Determine the (x, y) coordinate at the center of the cell enclosing the given text.  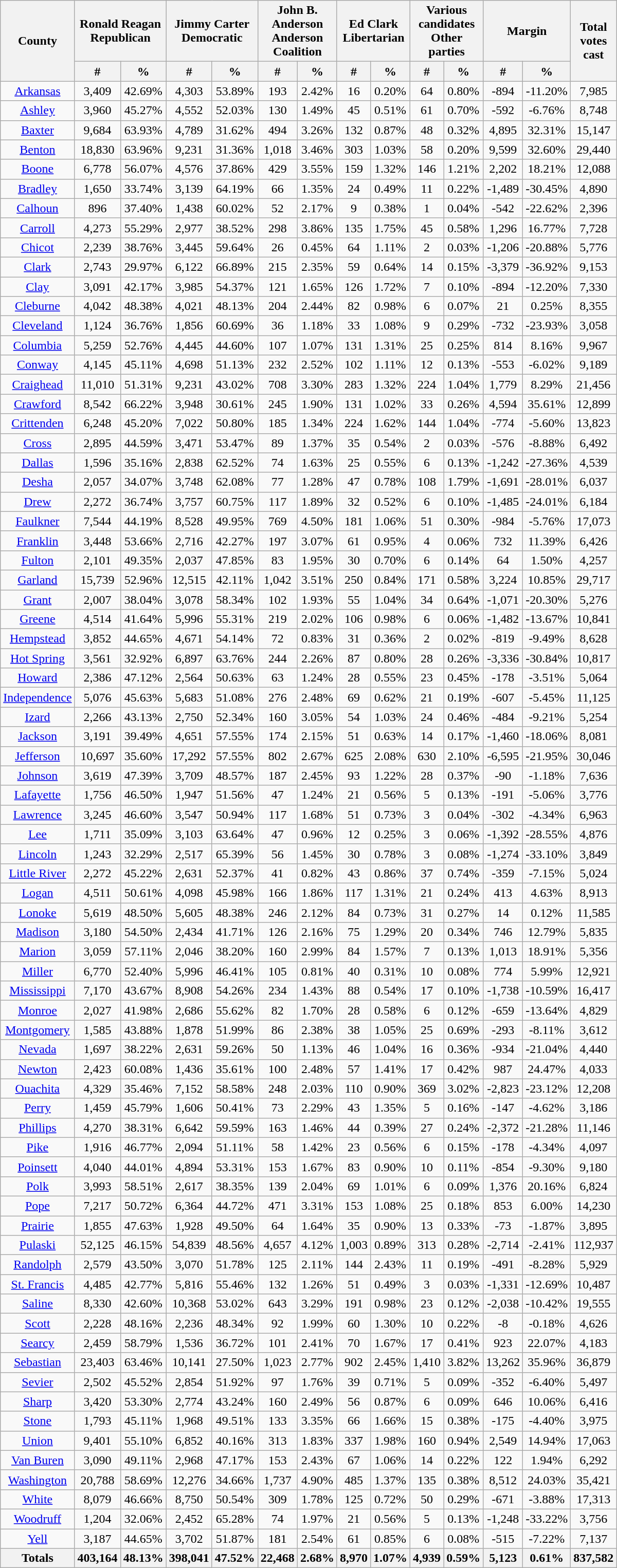
5,276 (593, 600)
-33.22% (547, 1519)
-73 (503, 1226)
Van Buren (38, 1460)
197 (278, 541)
6,824 (593, 1186)
88 (354, 991)
5,605 (189, 912)
-491 (503, 1265)
50.61% (143, 893)
63.76% (234, 658)
1,376 (503, 1186)
Union (38, 1441)
8,512 (503, 1480)
42.17% (143, 286)
5,123 (503, 1558)
10,487 (593, 1284)
-0.18% (547, 1323)
Randolph (38, 1265)
8,748 (593, 110)
9,967 (593, 345)
31.36% (234, 150)
60.02% (234, 208)
1.63% (317, 463)
4,445 (189, 345)
1.94% (547, 1460)
4,021 (189, 306)
Izard (38, 717)
5,064 (593, 678)
3,619 (98, 776)
48.56% (234, 1245)
1.65% (317, 286)
4,698 (189, 365)
3,948 (189, 404)
1,536 (189, 1343)
33.74% (143, 189)
2,517 (189, 854)
3,186 (593, 1108)
36.74% (143, 502)
35.16% (143, 463)
Pope (38, 1206)
-352 (503, 1382)
23,403 (98, 1362)
6,492 (593, 443)
1,793 (98, 1421)
1.05% (391, 1030)
Crittenden (38, 423)
1.79% (464, 482)
32.06% (143, 1519)
12,276 (189, 1480)
171 (427, 580)
1,855 (98, 1226)
44.01% (143, 1167)
3.26% (317, 130)
58.58% (234, 1089)
4,183 (593, 1343)
70 (354, 1343)
46.15% (143, 1245)
51.99% (234, 1030)
-1,248 (503, 1519)
3,180 (98, 932)
36,879 (593, 1362)
-2,823 (503, 1089)
403,164 (98, 1558)
1,023 (278, 1362)
2,452 (189, 1519)
283 (354, 384)
3,448 (98, 541)
Carroll (38, 228)
35.96% (547, 1362)
429 (278, 169)
7,544 (98, 521)
0.42% (464, 1069)
60 (354, 1323)
54,839 (189, 1245)
-8.88% (547, 443)
4,939 (427, 1558)
159 (354, 169)
-1,242 (503, 463)
-21.95% (547, 756)
48 (427, 130)
1.26% (317, 1284)
3,409 (98, 91)
45.98% (234, 893)
-191 (503, 795)
5,254 (593, 717)
35.60% (143, 756)
Faulkner (38, 521)
60.08% (143, 1069)
3.55% (317, 169)
2.41% (317, 1343)
5,619 (98, 912)
2.54% (317, 1538)
-23.93% (547, 326)
6,770 (98, 971)
Hempstead (38, 639)
-4.62% (547, 1108)
47.52% (234, 1558)
36.72% (234, 1343)
4,270 (98, 1128)
-11.20% (547, 91)
-3,379 (503, 267)
37 (427, 873)
57.11% (143, 952)
45.63% (143, 697)
4,651 (189, 736)
50.72% (143, 1206)
837,582 (593, 1558)
-8.28% (547, 1265)
0.96% (317, 834)
902 (354, 1362)
38.52% (234, 228)
4,876 (593, 834)
44 (354, 1128)
10,368 (189, 1304)
4,303 (189, 91)
-854 (503, 1167)
-607 (503, 697)
Prairie (38, 1226)
-6.76% (547, 110)
58.69% (143, 1480)
853 (503, 1206)
4,042 (98, 306)
-576 (503, 443)
40.16% (234, 1441)
Various candidatesOther parties (447, 31)
-592 (503, 110)
174 (278, 736)
67 (354, 1460)
49.50% (234, 1226)
3.46% (317, 150)
34.66% (234, 1480)
3,776 (593, 795)
0.46% (464, 717)
72 (278, 639)
46.66% (143, 1499)
-1,071 (503, 600)
48.34% (234, 1323)
32 (354, 502)
8,355 (593, 306)
12,899 (593, 404)
-819 (503, 639)
2.42% (317, 91)
-90 (503, 776)
3.05% (317, 717)
337 (354, 1441)
Boone (38, 169)
398,041 (189, 1558)
1.01% (391, 1186)
52.03% (234, 110)
Pike (38, 1147)
51.92% (234, 1382)
29,440 (593, 150)
46.41% (234, 971)
4,671 (189, 639)
4,594 (503, 404)
46.60% (143, 815)
51.78% (234, 1265)
0.28% (464, 1245)
5,259 (98, 345)
-5.76% (547, 521)
3.51% (317, 580)
58.34% (234, 600)
Total votes cast (593, 41)
Lawrence (38, 815)
3,420 (98, 1401)
1,606 (189, 1108)
-27.36% (547, 463)
245 (278, 404)
47.39% (143, 776)
3,975 (593, 1421)
Lafayette (38, 795)
2.03% (317, 1089)
40 (354, 971)
1.86% (317, 893)
Desha (38, 482)
45.79% (143, 1108)
42.27% (234, 541)
59.59% (234, 1128)
Conway (38, 365)
48.50% (143, 912)
0.74% (464, 873)
41.71% (234, 932)
32.31% (547, 130)
Woodruff (38, 1519)
3,078 (189, 600)
White (38, 1499)
9,153 (593, 267)
2,617 (189, 1186)
65.28% (234, 1519)
10,697 (98, 756)
Polk (38, 1186)
49.51% (234, 1421)
20.16% (547, 1186)
51.56% (234, 795)
3.86% (317, 228)
8,908 (189, 991)
0.02% (464, 639)
166 (278, 893)
49.95% (234, 521)
625 (354, 756)
1,585 (98, 1030)
3,993 (98, 1186)
-1,482 (503, 619)
-175 (503, 1421)
41.98% (143, 1010)
746 (503, 932)
-6,595 (503, 756)
32.92% (143, 658)
Cleveland (38, 326)
163 (278, 1128)
0.62% (391, 697)
53.02% (234, 1304)
0.32% (464, 130)
17,292 (189, 756)
2.11% (317, 1265)
0.18% (464, 1206)
11.39% (547, 541)
2,750 (189, 717)
21,456 (593, 384)
646 (503, 1401)
1.83% (317, 1441)
-542 (503, 208)
8,750 (189, 1499)
Sevier (38, 1382)
1,779 (503, 384)
27.50% (234, 1362)
14,230 (593, 1206)
5,076 (98, 697)
-302 (503, 815)
11,125 (593, 697)
Dallas (38, 463)
-10.42% (547, 1304)
9,189 (593, 365)
1,756 (98, 795)
1.45% (317, 854)
4 (427, 541)
52.37% (234, 873)
3,612 (593, 1030)
52 (278, 208)
St. Francis (38, 1284)
53.89% (234, 91)
-12.69% (547, 1284)
73 (278, 1108)
4,789 (189, 130)
34 (427, 600)
35.09% (143, 834)
52.96% (143, 580)
92 (278, 1323)
Yell (38, 1538)
1,042 (278, 580)
7,152 (189, 1089)
86 (278, 1030)
-18.06% (547, 736)
122 (503, 1460)
5,776 (593, 247)
59.64% (234, 247)
2,895 (98, 443)
2,228 (98, 1323)
50.63% (234, 678)
3,709 (189, 776)
2.15% (317, 736)
Miller (38, 971)
8,628 (593, 639)
-21.04% (547, 1049)
2.44% (317, 306)
2.38% (317, 1030)
54.14% (234, 639)
42.11% (234, 580)
6,184 (593, 502)
0.94% (464, 1441)
13 (427, 1226)
13,823 (593, 423)
1,856 (189, 326)
12,515 (189, 580)
215 (278, 267)
3,757 (189, 502)
3.02% (464, 1089)
2,686 (189, 1010)
3,187 (98, 1538)
2,459 (98, 1343)
6,963 (593, 815)
-3.88% (547, 1499)
Washington (38, 1480)
52.34% (234, 717)
0.72% (391, 1499)
4,890 (593, 189)
Bradley (38, 189)
43.02% (234, 384)
3,445 (189, 247)
34.07% (143, 482)
43.67% (143, 991)
-13.64% (547, 1010)
4,576 (189, 169)
41.64% (143, 619)
63.93% (143, 130)
Hot Spring (38, 658)
8,330 (98, 1304)
46.77% (143, 1147)
4,829 (593, 1010)
4,097 (593, 1147)
49.35% (143, 560)
630 (427, 756)
65.39% (234, 854)
2,977 (189, 228)
38.35% (234, 1186)
Poinsett (38, 1167)
24.47% (547, 1069)
1.34% (317, 423)
Arkansas (38, 91)
35,421 (593, 1480)
27 (427, 1128)
7,636 (593, 776)
Searcy (38, 1343)
896 (98, 208)
8.16% (547, 345)
2.99% (317, 952)
2,716 (189, 541)
1 (427, 208)
4,033 (593, 1069)
30,046 (593, 756)
5.99% (547, 971)
37.40% (143, 208)
Little River (38, 873)
4,257 (593, 560)
18,830 (98, 150)
60.69% (234, 326)
2,968 (189, 1460)
-3.51% (547, 678)
-30.84% (547, 658)
56.07% (143, 169)
44.60% (234, 345)
1,243 (98, 854)
2.52% (317, 365)
54.37% (234, 286)
93 (354, 776)
1,711 (98, 834)
3,090 (98, 1460)
55.10% (143, 1441)
Grant (38, 600)
130 (278, 110)
0.89% (391, 1245)
63 (278, 678)
41 (278, 873)
-33.10% (547, 854)
0.14% (464, 560)
-2.41% (547, 1245)
1.95% (317, 560)
8,913 (593, 893)
-1,206 (503, 247)
26 (278, 247)
12,088 (593, 169)
0.27% (464, 912)
58.79% (143, 1343)
Jimmy CarterDemocratic (212, 31)
2.67% (317, 756)
2,838 (189, 463)
64.19% (234, 189)
6,852 (189, 1441)
1.18% (317, 326)
5,929 (593, 1265)
Newton (38, 1069)
110 (354, 1089)
Clay (38, 286)
Garland (38, 580)
5,835 (593, 932)
4,894 (189, 1167)
38.04% (143, 600)
37.86% (234, 169)
0.52% (391, 502)
1,438 (189, 208)
Drew (38, 502)
2,007 (98, 600)
1.30% (391, 1323)
2.12% (317, 912)
1,947 (189, 795)
1.76% (317, 1382)
-24.01% (547, 502)
246 (278, 912)
County (38, 41)
8.29% (547, 384)
2,046 (189, 952)
5,816 (189, 1284)
0.07% (464, 306)
55.29% (143, 228)
51.31% (143, 384)
2.35% (317, 267)
45.27% (143, 110)
51.08% (234, 697)
Benton (38, 150)
Franklin (38, 541)
3,058 (593, 326)
2,239 (98, 247)
-9.21% (547, 717)
Madison (38, 932)
0.85% (391, 1538)
-6.40% (547, 1382)
-36.92% (547, 267)
6,248 (98, 423)
-1,485 (503, 502)
42.69% (143, 91)
3,245 (98, 815)
0.59% (464, 1558)
-2,372 (503, 1128)
0.17% (464, 736)
Mississippi (38, 991)
3.29% (317, 1304)
55.31% (234, 619)
8,079 (98, 1499)
Saline (38, 1304)
2.08% (391, 756)
17,073 (593, 521)
248 (278, 1089)
87 (354, 658)
4.63% (547, 893)
2,101 (98, 560)
5,356 (593, 952)
0.63% (391, 736)
105 (278, 971)
1.49% (317, 110)
55.62% (234, 1010)
3,849 (593, 854)
2.68% (317, 1558)
-8.11% (547, 1030)
5,024 (593, 873)
-147 (503, 1108)
1,968 (189, 1421)
4.50% (317, 521)
3,748 (189, 482)
1.93% (317, 600)
2.17% (317, 208)
191 (354, 1304)
-7.22% (547, 1538)
66.89% (234, 267)
1.72% (391, 286)
-4.40% (547, 1421)
244 (278, 658)
Greene (38, 619)
8,528 (189, 521)
-28.55% (547, 834)
4,657 (278, 1245)
4,329 (98, 1089)
53.47% (234, 443)
3,471 (189, 443)
58.51% (143, 1186)
1,650 (98, 189)
1.21% (464, 169)
250 (354, 580)
309 (278, 1499)
8,081 (593, 736)
-28.01% (547, 482)
4,626 (593, 1323)
-5.60% (547, 423)
54 (354, 717)
Craighead (38, 384)
51.87% (234, 1538)
17,063 (593, 1441)
Sebastian (38, 1362)
20,788 (98, 1480)
59 (354, 267)
43.50% (143, 1265)
24.03% (547, 1480)
643 (278, 1304)
1.78% (317, 1499)
4,511 (98, 893)
2.26% (317, 658)
2,236 (189, 1323)
1.75% (391, 228)
-1.87% (547, 1226)
55.46% (234, 1284)
17,313 (593, 1499)
44.19% (143, 521)
6,426 (593, 541)
3.82% (464, 1362)
48.57% (234, 776)
22,468 (278, 1558)
303 (354, 150)
769 (278, 521)
16.77% (547, 228)
10,817 (593, 658)
Monroe (38, 1010)
11,585 (593, 912)
107 (278, 345)
-22.62% (547, 208)
-1,392 (503, 834)
4,145 (98, 365)
38.76% (143, 247)
Ouachita (38, 1089)
2,774 (189, 1401)
1.13% (317, 1049)
276 (278, 697)
55 (354, 600)
2,502 (98, 1382)
53.31% (234, 1167)
9,180 (593, 1167)
3,070 (189, 1265)
Howard (38, 678)
7,170 (98, 991)
30.61% (234, 404)
121 (278, 286)
75 (354, 932)
32.60% (547, 150)
Cross (38, 443)
29,717 (593, 580)
57 (354, 1069)
0.82% (317, 873)
-1,738 (503, 991)
12,921 (593, 971)
Ashley (38, 110)
-5.06% (547, 795)
7,022 (189, 423)
0.31% (391, 971)
12,208 (593, 1089)
Baxter (38, 130)
219 (278, 619)
7,217 (98, 1206)
193 (278, 91)
-20.88% (547, 247)
52.76% (143, 345)
0.16% (464, 1108)
-553 (503, 365)
39.49% (143, 736)
2,564 (189, 678)
133 (278, 1421)
9,401 (98, 1441)
38.31% (143, 1128)
3,756 (593, 1519)
-5.45% (547, 697)
2,386 (98, 678)
-3,336 (503, 658)
3,561 (98, 658)
1.29% (391, 932)
52,125 (98, 1245)
6,416 (593, 1401)
62.52% (234, 463)
2,057 (98, 482)
48.16% (143, 1323)
-1,489 (503, 189)
3,224 (503, 580)
6,122 (189, 267)
146 (427, 169)
7,137 (593, 1538)
-20.30% (547, 600)
2,396 (593, 208)
4,539 (593, 463)
1,296 (503, 228)
1.42% (317, 1147)
2.02% (317, 619)
0.81% (317, 971)
38.22% (143, 1049)
3,059 (98, 952)
-515 (503, 1538)
43.13% (143, 717)
7,985 (593, 91)
10,841 (593, 619)
3,547 (189, 815)
11,146 (593, 1128)
Stone (38, 1421)
9,599 (503, 150)
6,778 (98, 169)
2,549 (503, 1441)
1.22% (391, 776)
10.85% (547, 580)
3,960 (98, 110)
Crawford (38, 404)
1.98% (391, 1441)
1.66% (391, 1421)
-484 (503, 717)
Columbia (38, 345)
38.20% (234, 952)
6,642 (189, 1128)
2,266 (98, 717)
5,683 (189, 697)
4,440 (593, 1049)
6,292 (593, 1460)
13,262 (503, 1362)
1.57% (391, 952)
1,928 (189, 1226)
Pulaski (38, 1245)
-7.15% (547, 873)
3.07% (317, 541)
-2,038 (503, 1304)
1,003 (354, 1245)
0.69% (464, 1030)
187 (278, 776)
Fulton (38, 560)
1,410 (427, 1362)
2,434 (189, 932)
3,103 (189, 834)
43.24% (234, 1401)
-293 (503, 1030)
Marion (38, 952)
1,124 (98, 326)
369 (427, 1089)
19,555 (593, 1304)
5,497 (593, 1382)
15 (427, 1421)
0.34% (464, 932)
2.10% (464, 756)
47.63% (143, 1226)
2,094 (189, 1147)
-1.18% (547, 776)
62.08% (234, 482)
0.51% (391, 110)
204 (278, 306)
2,743 (98, 267)
32.29% (143, 854)
Jackson (38, 736)
4,098 (189, 893)
Calhoun (38, 208)
39 (354, 1382)
4,040 (98, 1167)
53.66% (143, 541)
14.94% (547, 1441)
1,697 (98, 1049)
1.50% (547, 560)
15,739 (98, 580)
8,970 (354, 1558)
50.94% (234, 815)
2.29% (317, 1108)
1.43% (317, 991)
1,459 (98, 1108)
Ronald ReaganRepublican (120, 31)
0.95% (391, 541)
4.90% (317, 1480)
18.21% (547, 169)
Johnson (38, 776)
0.84% (391, 580)
35.46% (143, 1089)
100 (278, 1069)
42.60% (143, 1304)
77 (278, 482)
Independence (38, 697)
2.04% (317, 1186)
185 (278, 423)
7,330 (593, 286)
50.54% (234, 1499)
51.11% (234, 1147)
Perry (38, 1108)
1.99% (317, 1323)
-934 (503, 1049)
139 (278, 1186)
Jefferson (38, 756)
97 (278, 1382)
494 (278, 130)
20 (427, 932)
2.16% (317, 932)
54.26% (234, 991)
Montgomery (38, 1030)
-659 (503, 1010)
49.11% (143, 1460)
47.17% (234, 1460)
1,204 (98, 1519)
66.22% (143, 404)
0.37% (464, 776)
38 (354, 1030)
-1,460 (503, 736)
-23.12% (547, 1089)
Lee (38, 834)
36 (278, 326)
Cleburne (38, 306)
46.50% (143, 795)
708 (278, 384)
-9.30% (547, 1167)
3,852 (98, 639)
0.61% (547, 1558)
Lonoke (38, 912)
11,010 (98, 384)
-1,691 (503, 482)
2.77% (317, 1362)
1,737 (278, 1480)
63.64% (234, 834)
3,139 (189, 189)
15,147 (593, 130)
44.59% (143, 443)
2,037 (189, 560)
0.39% (391, 1128)
1.90% (317, 404)
-12.20% (547, 286)
814 (503, 345)
-21.28% (547, 1128)
22.07% (547, 1343)
1,596 (98, 463)
774 (503, 971)
63.96% (143, 150)
Phillips (38, 1128)
1,878 (189, 1030)
-774 (503, 423)
4,514 (98, 619)
Chicot (38, 247)
Margin (527, 31)
-984 (503, 521)
Lincoln (38, 854)
29.97% (143, 267)
1,916 (98, 1147)
50.80% (234, 423)
3,985 (189, 286)
-9.49% (547, 639)
232 (278, 365)
63.46% (143, 1362)
-13.67% (547, 619)
16,417 (593, 991)
2,202 (503, 169)
6,364 (189, 1206)
10.06% (547, 1401)
298 (278, 228)
-8 (503, 1323)
987 (503, 1069)
10,141 (189, 1362)
6,037 (593, 482)
1.02% (391, 404)
44.72% (234, 1206)
Logan (38, 893)
1,013 (503, 952)
-30.45% (547, 189)
7,728 (593, 228)
36.76% (143, 326)
89 (278, 443)
18.91% (547, 952)
Ed ClarkLibertarian (373, 31)
1.97% (317, 1519)
1.46% (317, 1128)
4,273 (98, 228)
42.77% (143, 1284)
47.85% (234, 560)
732 (503, 541)
101 (278, 1343)
9,684 (98, 130)
1.64% (317, 1226)
60.75% (234, 502)
51.13% (234, 365)
8,542 (98, 404)
106 (354, 619)
0.11% (464, 1167)
4,895 (503, 130)
3,895 (593, 1226)
3.31% (317, 1206)
0.86% (391, 873)
Clark (38, 267)
46 (354, 1049)
31.62% (234, 130)
1.28% (317, 482)
0.83% (317, 639)
-1,331 (503, 1284)
3,702 (189, 1538)
52.40% (143, 971)
1,018 (278, 150)
50.41% (234, 1108)
Nevada (38, 1049)
45.52% (143, 1382)
4.12% (317, 1245)
2,423 (98, 1069)
2,854 (189, 1382)
59.26% (234, 1049)
-1,274 (503, 854)
Totals (38, 1558)
3.35% (317, 1421)
-10.59% (547, 991)
John B. AndersonAnderson Coalition (297, 31)
43.88% (143, 1030)
1.41% (391, 1069)
923 (503, 1343)
3,091 (98, 286)
234 (278, 991)
4,485 (98, 1284)
-2,714 (503, 1245)
0.30% (464, 521)
12.79% (547, 932)
112,937 (593, 1245)
-671 (503, 1499)
0.33% (464, 1226)
0.71% (391, 1382)
6,897 (189, 658)
1.62% (391, 423)
Scott (38, 1323)
0.41% (464, 1343)
45.22% (143, 873)
45.20% (143, 423)
471 (278, 1206)
802 (278, 756)
2,579 (98, 1265)
-732 (503, 326)
54.50% (143, 932)
1.70% (317, 1010)
3.30% (317, 384)
485 (354, 1480)
2.49% (317, 1401)
1.89% (317, 502)
47.12% (143, 678)
413 (503, 893)
3,191 (98, 736)
1,436 (189, 1069)
6.00% (547, 1206)
-359 (503, 873)
108 (427, 482)
-6.02% (547, 365)
4,552 (189, 110)
1.68% (317, 815)
2,027 (98, 1010)
Sharp (38, 1401)
53.30% (143, 1401)
